Extract the [X, Y] coordinate from the center of the cell holding the provided text.  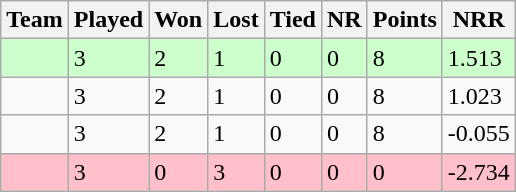
Lost [236, 20]
Played [108, 20]
Tied [292, 20]
-2.734 [478, 172]
Won [178, 20]
Team [35, 20]
1.513 [478, 58]
1.023 [478, 96]
NR [344, 20]
Points [404, 20]
NRR [478, 20]
-0.055 [478, 134]
